Scan for the cell matching the given text and deliver its (X, Y) coordinate at center. 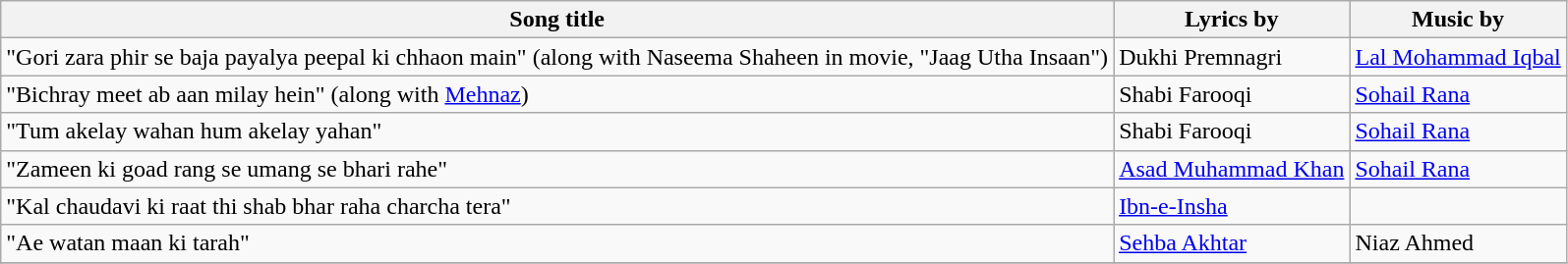
Song title (557, 20)
Music by (1458, 20)
"Kal chaudavi ki raat thi shab bhar raha charcha tera" (557, 206)
Lyrics by (1232, 20)
"Gori zara phir se baja payalya peepal ki chhaon main" (along with Naseema Shaheen in movie, "Jaag Utha Insaan") (557, 57)
Sehba Akhtar (1232, 243)
Dukhi Premnagri (1232, 57)
Niaz Ahmed (1458, 243)
"Tum akelay wahan hum akelay yahan" (557, 132)
Asad Muhammad Khan (1232, 169)
"Bichray meet ab aan milay hein" (along with Mehnaz) (557, 94)
Ibn-e-Insha (1232, 206)
Lal Mohammad Iqbal (1458, 57)
"Ae watan maan ki tarah" (557, 243)
"Zameen ki goad rang se umang se bhari rahe" (557, 169)
